Pinpoint the cell where the given text exists, returning its [X, Y] midpoint coordinate. 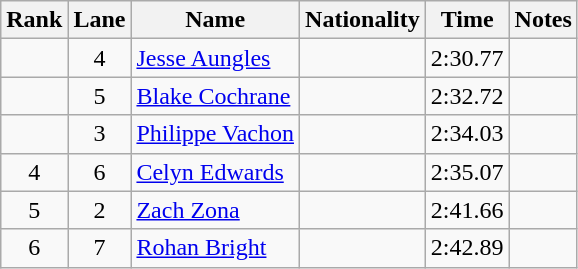
3 [100, 134]
7 [100, 248]
Zach Zona [216, 210]
Rohan Bright [216, 248]
2:35.07 [467, 172]
Lane [100, 20]
2:30.77 [467, 58]
Nationality [363, 20]
Philippe Vachon [216, 134]
2 [100, 210]
2:41.66 [467, 210]
Jesse Aungles [216, 58]
2:32.72 [467, 96]
Rank [34, 20]
Time [467, 20]
Celyn Edwards [216, 172]
2:34.03 [467, 134]
Notes [543, 20]
2:42.89 [467, 248]
Blake Cochrane [216, 96]
Name [216, 20]
